Return the [x, y] coordinate for the center point of the cell that contains the specified text.  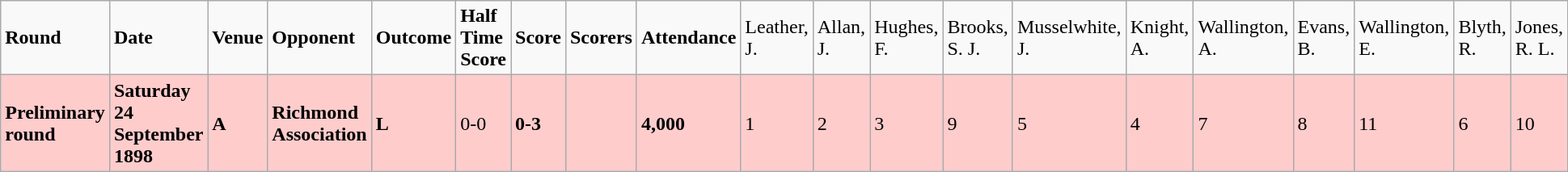
Round [55, 38]
Knight, A. [1160, 38]
7 [1244, 123]
Leather, J. [776, 38]
L [413, 123]
5 [1069, 123]
Date [158, 38]
Attendance [688, 38]
Saturday 24 September 1898 [158, 123]
9 [978, 123]
6 [1482, 123]
Musselwhite, J. [1069, 38]
Blyth, R. [1482, 38]
1 [776, 123]
0-3 [539, 123]
Wallington, A. [1244, 38]
A [238, 123]
10 [1539, 123]
Preliminary round [55, 123]
Venue [238, 38]
Jones, R. L. [1539, 38]
Score [539, 38]
0-0 [484, 123]
3 [907, 123]
Scorers [601, 38]
4 [1160, 123]
Half Time Score [484, 38]
8 [1324, 123]
Brooks, S. J. [978, 38]
Richmond Association [319, 123]
Evans, B. [1324, 38]
Opponent [319, 38]
11 [1404, 123]
Hughes, F. [907, 38]
2 [841, 123]
Wallington, E. [1404, 38]
4,000 [688, 123]
Outcome [413, 38]
Allan, J. [841, 38]
